Determine the (x, y) coordinate at the center of the cell enclosing the given text.  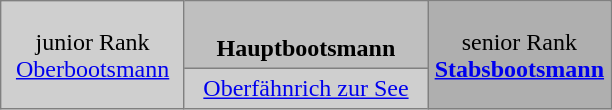
Oberfähnrich zur See (306, 88)
Hauptbootsmann (306, 35)
junior RankOberbootsmann (92, 55)
senior RankStabsbootsmann (520, 55)
